Return [x, y] of the center of cell containing provided text 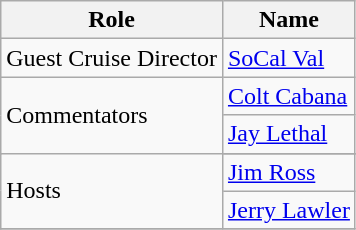
Commentators [112, 115]
Hosts [112, 191]
Jim Ross [288, 172]
Colt Cabana [288, 96]
Guest Cruise Director [112, 58]
Jerry Lawler [288, 210]
Name [288, 20]
Jay Lethal [288, 134]
Role [112, 20]
SoCal Val [288, 58]
